Pinpoint the cell where the given text exists, returning its (X, Y) midpoint coordinate. 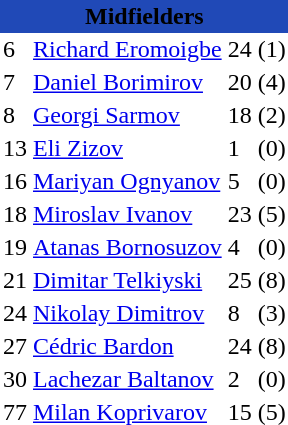
Dimitar Telkiyski (128, 280)
2 (240, 380)
1 (240, 148)
19 (15, 248)
5 (240, 182)
Cédric Bardon (128, 346)
Atanas Bornosuzov (128, 248)
Eli Zizov (128, 148)
Daniel Borimirov (128, 82)
23 (240, 214)
7 (15, 82)
Lachezar Baltanov (128, 380)
Georgi Sarmov (128, 116)
Richard Eromoigbe (128, 50)
Miroslav Ivanov (128, 214)
6 (15, 50)
20 (240, 82)
Nikolay Dimitrov (128, 314)
Mariyan Ognyanov (128, 182)
30 (15, 380)
16 (15, 182)
13 (15, 148)
21 (15, 280)
4 (240, 248)
27 (15, 346)
25 (240, 280)
